Identify which cell holds the provided text, then report its [X, Y] central coordinate. 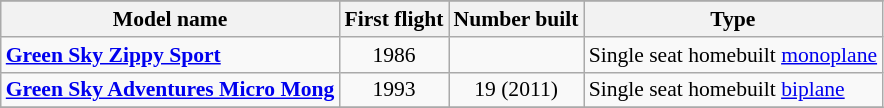
Number built [516, 19]
Type [734, 19]
Single seat homebuilt biplane [734, 90]
Model name [170, 19]
19 (2011) [516, 90]
1993 [394, 90]
First flight [394, 19]
Green Sky Zippy Sport [170, 55]
Green Sky Adventures Micro Mong [170, 90]
1986 [394, 55]
Single seat homebuilt monoplane [734, 55]
